Pinpoint the cell where the given text exists, returning its [x, y] midpoint coordinate. 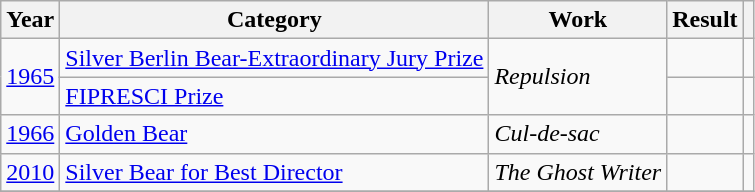
Result [705, 20]
Work [578, 20]
FIPRESCI Prize [274, 96]
1966 [30, 134]
Category [274, 20]
Repulsion [578, 77]
2010 [30, 172]
Silver Berlin Bear-Extraordinary Jury Prize [274, 58]
Year [30, 20]
Golden Bear [274, 134]
Silver Bear for Best Director [274, 172]
The Ghost Writer [578, 172]
1965 [30, 77]
Cul-de-sac [578, 134]
